Return (X, Y) of the center of cell containing provided text 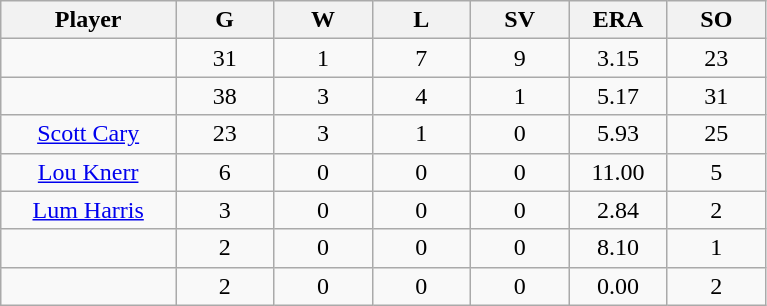
SO (716, 20)
38 (225, 96)
11.00 (618, 172)
SV (520, 20)
0.00 (618, 286)
2.84 (618, 210)
6 (225, 172)
Player (88, 20)
5.17 (618, 96)
ERA (618, 20)
W (323, 20)
9 (520, 58)
5.93 (618, 134)
5 (716, 172)
25 (716, 134)
8.10 (618, 248)
Lou Knerr (88, 172)
G (225, 20)
3.15 (618, 58)
Lum Harris (88, 210)
L (421, 20)
7 (421, 58)
Scott Cary (88, 134)
4 (421, 96)
